Search for the cell housing the specified text and yield its [X, Y] center coordinate. 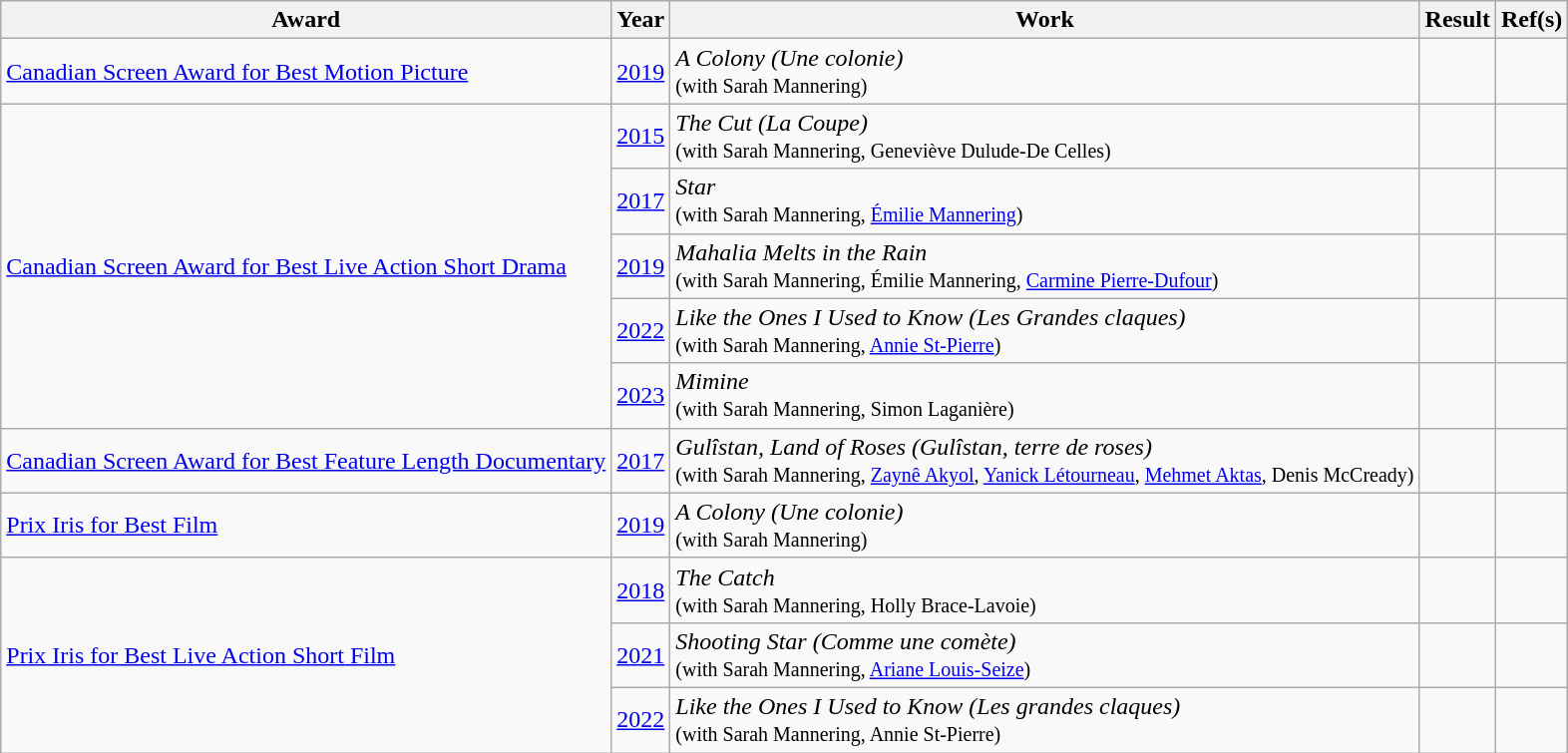
Work [1045, 20]
Canadian Screen Award for Best Motion Picture [306, 72]
Like the Ones I Used to Know (Les Grandes claques)(with Sarah Mannering, Annie St-Pierre) [1045, 331]
2023 [640, 395]
Star(with Sarah Mannering, Émilie Mannering) [1045, 201]
Canadian Screen Award for Best Live Action Short Drama [306, 265]
Prix Iris for Best Live Action Short Film [306, 654]
2018 [640, 590]
2015 [640, 136]
The Cut (La Coupe)(with Sarah Mannering, Geneviève Dulude-De Celles) [1045, 136]
Gulîstan, Land of Roses (Gulîstan, terre de roses)(with Sarah Mannering, Zaynê Akyol, Yanick Létourneau, Mehmet Aktas, Denis McCready) [1045, 461]
Year [640, 20]
Like the Ones I Used to Know (Les grandes claques)(with Sarah Mannering, Annie St-Pierre) [1045, 720]
Mimine(with Sarah Mannering, Simon Laganière) [1045, 395]
Ref(s) [1531, 20]
Shooting Star (Comme une comète)(with Sarah Mannering, Ariane Louis-Seize) [1045, 654]
Result [1457, 20]
Award [306, 20]
Mahalia Melts in the Rain(with Sarah Mannering, Émilie Mannering, Carmine Pierre-Dufour) [1045, 265]
The Catch(with Sarah Mannering, Holly Brace-Lavoie) [1045, 590]
2021 [640, 654]
Prix Iris for Best Film [306, 525]
Canadian Screen Award for Best Feature Length Documentary [306, 461]
